Provide the (x, y) coordinate of the cell's center where the given text is located.  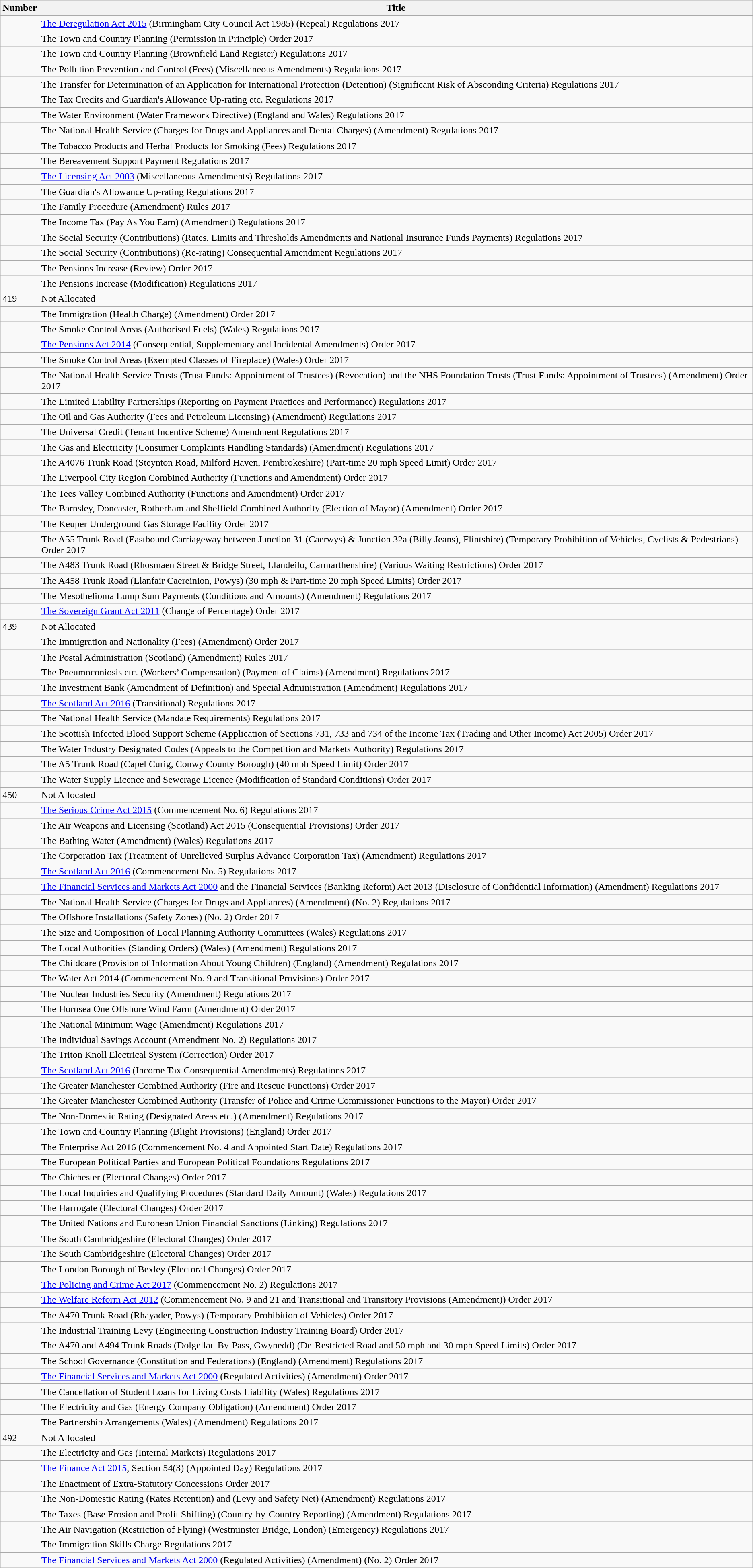
The Mesothelioma Lump Sum Payments (Conditions and Amounts) (Amendment) Regulations 2017 (396, 596)
The Scotland Act 2016 (Transitional) Regulations 2017 (396, 703)
The Size and Composition of Local Planning Authority Committees (Wales) Regulations 2017 (396, 932)
The Guardian's Allowance Up-rating Regulations 2017 (396, 192)
The Offshore Installations (Safety Zones) (No. 2) Order 2017 (396, 917)
The Universal Credit (Tenant Incentive Scheme) Amendment Regulations 2017 (396, 432)
The Tees Valley Combined Authority (Functions and Amendment) Order 2017 (396, 493)
The Greater Manchester Combined Authority (Fire and Rescue Functions) Order 2017 (396, 1086)
The A458 Trunk Road (Llanfair Caereinion, Powys) (30 mph & Part-time 20 mph Speed Limits) Order 2017 (396, 581)
The Enactment of Extra-Statutory Concessions Order 2017 (396, 1484)
The Financial Services and Markets Act 2000 (Regulated Activities) (Amendment) (No. 2) Order 2017 (396, 1560)
The Industrial Training Levy (Engineering Construction Industry Training Board) Order 2017 (396, 1330)
The A5 Trunk Road (Capel Curig, Conwy County Borough) (40 mph Speed Limit) Order 2017 (396, 764)
The Financial Services and Markets Act 2000 (Regulated Activities) (Amendment) Order 2017 (396, 1376)
The Pensions Act 2014 (Consequential, Supplementary and Incidental Amendments) Order 2017 (396, 345)
Title (396, 8)
The Deregulation Act 2015 (Birmingham City Council Act 1985) (Repeal) Regulations 2017 (396, 23)
The Harrogate (Electoral Changes) Order 2017 (396, 1208)
The Immigration Skills Charge Regulations 2017 (396, 1545)
The National Minimum Wage (Amendment) Regulations 2017 (396, 1024)
The Corporation Tax (Treatment of Unrelieved Surplus Advance Corporation Tax) (Amendment) Regulations 2017 (396, 856)
The Bereavement Support Payment Regulations 2017 (396, 161)
439 (20, 626)
The Postal Administration (Scotland) (Amendment) Rules 2017 (396, 657)
492 (20, 1437)
The Social Security (Contributions) (Re-rating) Consequential Amendment Regulations 2017 (396, 253)
The Enterprise Act 2016 (Commencement No. 4 and Appointed Start Date) Regulations 2017 (396, 1147)
The Limited Liability Partnerships (Reporting on Payment Practices and Performance) Regulations 2017 (396, 401)
The Local Authorities (Standing Orders) (Wales) (Amendment) Regulations 2017 (396, 948)
The Individual Savings Account (Amendment No. 2) Regulations 2017 (396, 1040)
The Sovereign Grant Act 2011 (Change of Percentage) Order 2017 (396, 611)
The Scotland Act 2016 (Income Tax Consequential Amendments) Regulations 2017 (396, 1070)
The Keuper Underground Gas Storage Facility Order 2017 (396, 524)
The Electricity and Gas (Energy Company Obligation) (Amendment) Order 2017 (396, 1407)
The Licensing Act 2003 (Miscellaneous Amendments) Regulations 2017 (396, 176)
The Air Weapons and Licensing (Scotland) Act 2015 (Consequential Provisions) Order 2017 (396, 825)
The European Political Parties and European Political Foundations Regulations 2017 (396, 1162)
The Pollution Prevention and Control (Fees) (Miscellaneous Amendments) Regulations 2017 (396, 69)
The Social Security (Contributions) (Rates, Limits and Thresholds Amendments and National Insurance Funds Payments) Regulations 2017 (396, 238)
The Local Inquiries and Qualifying Procedures (Standard Daily Amount) (Wales) Regulations 2017 (396, 1193)
The Town and Country Planning (Permission in Principle) Order 2017 (396, 39)
The A470 and A494 Trunk Roads (Dolgellau By-Pass, Gwynedd) (De-Restricted Road and 50 mph and 30 mph Speed Limits) Order 2017 (396, 1346)
The Family Procedure (Amendment) Rules 2017 (396, 207)
The School Governance (Constitution and Federations) (England) (Amendment) Regulations 2017 (396, 1361)
The Childcare (Provision of Information About Young Children) (England) (Amendment) Regulations 2017 (396, 963)
The Pensions Increase (Review) Order 2017 (396, 268)
The Nuclear Industries Security (Amendment) Regulations 2017 (396, 994)
The Water Environment (Water Framework Directive) (England and Wales) Regulations 2017 (396, 115)
The United Nations and European Union Financial Sanctions (Linking) Regulations 2017 (396, 1223)
The Tax Credits and Guardian's Allowance Up-rating etc. Regulations 2017 (396, 100)
The London Borough of Bexley (Electoral Changes) Order 2017 (396, 1269)
The Immigration and Nationality (Fees) (Amendment) Order 2017 (396, 642)
The Investment Bank (Amendment of Definition) and Special Administration (Amendment) Regulations 2017 (396, 688)
The Finance Act 2015, Section 54(3) (Appointed Day) Regulations 2017 (396, 1468)
The Bathing Water (Amendment) (Wales) Regulations 2017 (396, 841)
The Hornsea One Offshore Wind Farm (Amendment) Order 2017 (396, 1009)
The Non-Domestic Rating (Designated Areas etc.) (Amendment) Regulations 2017 (396, 1116)
The Oil and Gas Authority (Fees and Petroleum Licensing) (Amendment) Regulations 2017 (396, 417)
The Pneumoconiosis etc. (Workers’ Compensation) (Payment of Claims) (Amendment) Regulations 2017 (396, 672)
The National Health Service (Charges for Drugs and Appliances) (Amendment) (No. 2) Regulations 2017 (396, 902)
The National Health Service (Charges for Drugs and Appliances and Dental Charges) (Amendment) Regulations 2017 (396, 130)
The Greater Manchester Combined Authority (Transfer of Police and Crime Commissioner Functions to the Mayor) Order 2017 (396, 1101)
The Serious Crime Act 2015 (Commencement No. 6) Regulations 2017 (396, 810)
The Partnership Arrangements (Wales) (Amendment) Regulations 2017 (396, 1422)
The Water Industry Designated Codes (Appeals to the Competition and Markets Authority) Regulations 2017 (396, 749)
The Non-Domestic Rating (Rates Retention) and (Levy and Safety Net) (Amendment) Regulations 2017 (396, 1499)
The Water Supply Licence and Sewerage Licence (Modification of Standard Conditions) Order 2017 (396, 780)
The Income Tax (Pay As You Earn) (Amendment) Regulations 2017 (396, 222)
The Policing and Crime Act 2017 (Commencement No. 2) Regulations 2017 (396, 1285)
The Air Navigation (Restriction of Flying) (Westminster Bridge, London) (Emergency) Regulations 2017 (396, 1529)
Number (20, 8)
The Water Act 2014 (Commencement No. 9 and Transitional Provisions) Order 2017 (396, 979)
The Electricity and Gas (Internal Markets) Regulations 2017 (396, 1453)
The National Health Service (Mandate Requirements) Regulations 2017 (396, 718)
The A4076 Trunk Road (Steynton Road, Milford Haven, Pembrokeshire) (Part-time 20 mph Speed Limit) Order 2017 (396, 463)
The Gas and Electricity (Consumer Complaints Handling Standards) (Amendment) Regulations 2017 (396, 447)
The Triton Knoll Electrical System (Correction) Order 2017 (396, 1055)
The Pensions Increase (Modification) Regulations 2017 (396, 283)
The Town and Country Planning (Brownfield Land Register) Regulations 2017 (396, 54)
The A483 Trunk Road (Rhosmaen Street & Bridge Street, Llandeilo, Carmarthenshire) (Various Waiting Restrictions) Order 2017 (396, 565)
The Smoke Control Areas (Exempted Classes of Fireplace) (Wales) Order 2017 (396, 360)
The Town and Country Planning (Blight Provisions) (England) Order 2017 (396, 1131)
The Chichester (Electoral Changes) Order 2017 (396, 1177)
The Barnsley, Doncaster, Rotherham and Sheffield Combined Authority (Election of Mayor) (Amendment) Order 2017 (396, 509)
The Smoke Control Areas (Authorised Fuels) (Wales) Regulations 2017 (396, 329)
The Taxes (Base Erosion and Profit Shifting) (Country-by-Country Reporting) (Amendment) Regulations 2017 (396, 1514)
The Tobacco Products and Herbal Products for Smoking (Fees) Regulations 2017 (396, 146)
The Transfer for Determination of an Application for International Protection (Detention) (Significant Risk of Absconding Criteria) Regulations 2017 (396, 84)
The A470 Trunk Road (Rhayader, Powys) (Temporary Prohibition of Vehicles) Order 2017 (396, 1315)
The Cancellation of Student Loans for Living Costs Liability (Wales) Regulations 2017 (396, 1391)
The Scotland Act 2016 (Commencement No. 5) Regulations 2017 (396, 871)
The Welfare Reform Act 2012 (Commencement No. 9 and 21 and Transitional and Transitory Provisions (Amendment)) Order 2017 (396, 1300)
The Liverpool City Region Combined Authority (Functions and Amendment) Order 2017 (396, 478)
450 (20, 795)
419 (20, 299)
The Immigration (Health Charge) (Amendment) Order 2017 (396, 314)
